Locate the cell with the specified text and output its [x, y] center coordinate. 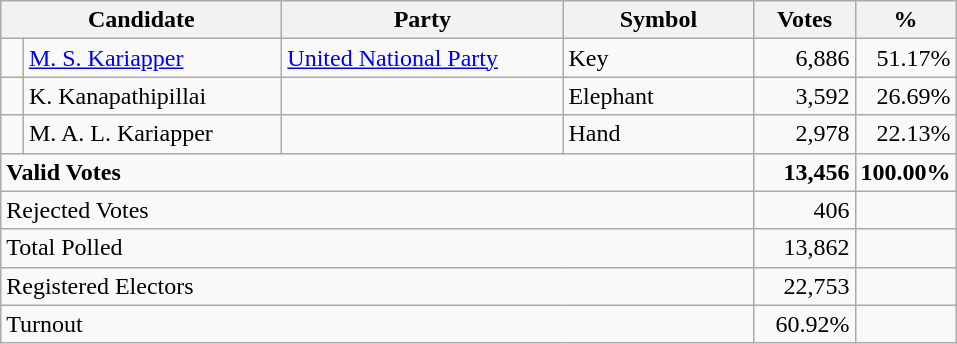
Registered Electors [378, 286]
51.17% [906, 58]
Elephant [658, 96]
Candidate [142, 20]
% [906, 20]
K. Kanapathipillai [152, 96]
6,886 [804, 58]
3,592 [804, 96]
Symbol [658, 20]
M. S. Kariapper [152, 58]
Hand [658, 134]
22.13% [906, 134]
Total Polled [378, 248]
22,753 [804, 286]
Turnout [378, 324]
M. A. L. Kariapper [152, 134]
Key [658, 58]
2,978 [804, 134]
Party [422, 20]
Rejected Votes [378, 210]
13,456 [804, 172]
26.69% [906, 96]
100.00% [906, 172]
Valid Votes [378, 172]
United National Party [422, 58]
Votes [804, 20]
60.92% [804, 324]
406 [804, 210]
13,862 [804, 248]
